Identify which cell holds the provided text, then report its (x, y) central coordinate. 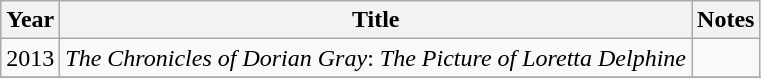
Year (30, 20)
The Chronicles of Dorian Gray: The Picture of Loretta Delphine (376, 58)
2013 (30, 58)
Title (376, 20)
Notes (726, 20)
